From the cell containing the given text, extract its center point as (x, y) coordinate. 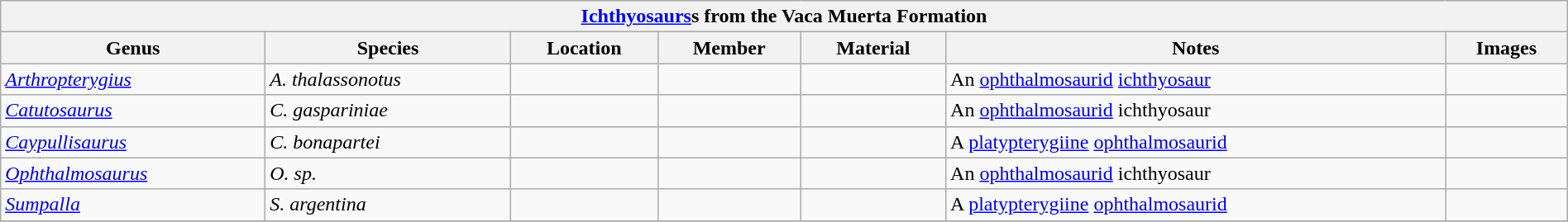
Location (584, 48)
Ophthalmosaurus (133, 173)
Genus (133, 48)
O. sp. (389, 173)
Material (873, 48)
C. gaspariniae (389, 111)
Notes (1196, 48)
Species (389, 48)
A. thalassonotus (389, 79)
Images (1507, 48)
Ichthyosaurss from the Vaca Muerta Formation (784, 17)
S. argentina (389, 205)
C. bonapartei (389, 142)
Sumpalla (133, 205)
Caypullisaurus (133, 142)
Arthropterygius (133, 79)
Catutosaurus (133, 111)
Member (729, 48)
